Locate the cell with the specified text and output its (X, Y) center coordinate. 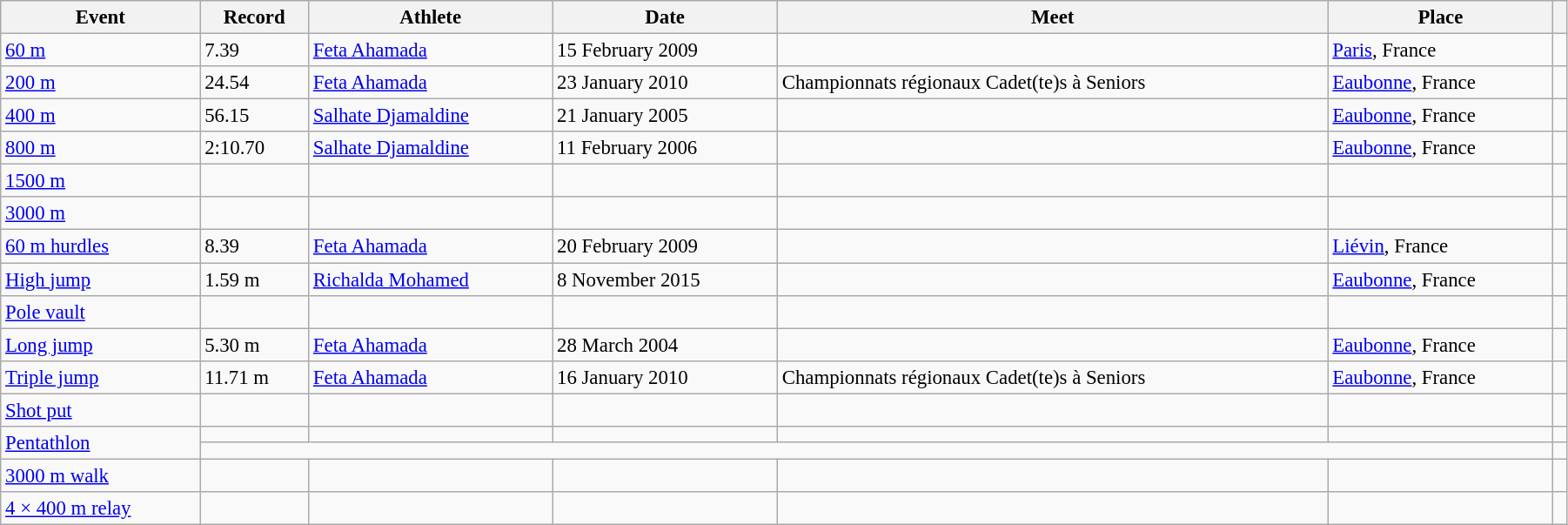
11.71 m (254, 377)
56.15 (254, 116)
8 November 2015 (665, 279)
1500 m (101, 181)
200 m (101, 83)
Date (665, 17)
Pentathlon (101, 443)
High jump (101, 279)
16 January 2010 (665, 377)
Event (101, 17)
1.59 m (254, 279)
15 February 2009 (665, 50)
11 February 2006 (665, 148)
23 January 2010 (665, 83)
Liévin, France (1441, 246)
Meet (1053, 17)
Richalda Mohamed (431, 279)
Pole vault (101, 312)
24.54 (254, 83)
8.39 (254, 246)
Shot put (101, 410)
3000 m walk (101, 475)
7.39 (254, 50)
Paris, France (1441, 50)
Athlete (431, 17)
60 m (101, 50)
5.30 m (254, 345)
20 February 2009 (665, 246)
400 m (101, 116)
4 × 400 m relay (101, 508)
21 January 2005 (665, 116)
28 March 2004 (665, 345)
Long jump (101, 345)
Place (1441, 17)
800 m (101, 148)
60 m hurdles (101, 246)
Triple jump (101, 377)
3000 m (101, 213)
Record (254, 17)
2:10.70 (254, 148)
